Provide the (X, Y) coordinate of the cell's center where the given text is located.  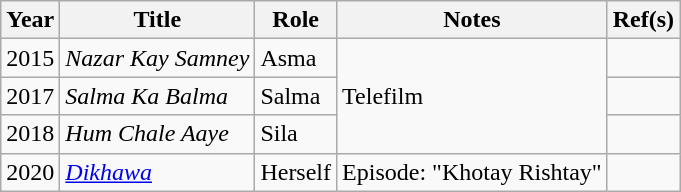
Ref(s) (643, 20)
2020 (30, 172)
Salma (296, 96)
Episode: "Khotay Rishtay" (472, 172)
Nazar Kay Samney (158, 58)
2018 (30, 134)
Asma (296, 58)
Sila (296, 134)
Salma Ka Balma (158, 96)
2015 (30, 58)
Title (158, 20)
Herself (296, 172)
Notes (472, 20)
Hum Chale Aaye (158, 134)
Role (296, 20)
2017 (30, 96)
Dikhawa (158, 172)
Telefilm (472, 96)
Year (30, 20)
